Determine the (X, Y) coordinate at the center of the cell enclosing the given text.  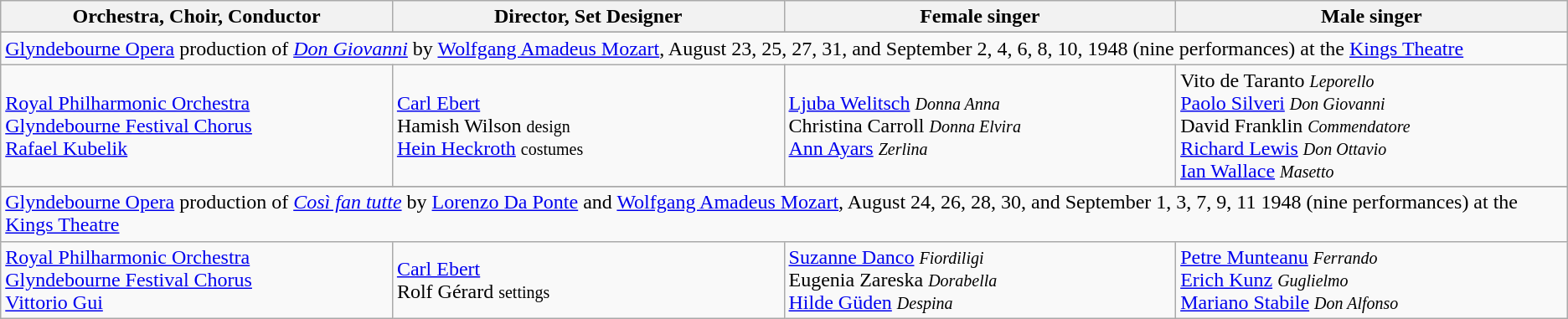
Royal Philharmonic OrchestraGlyndebourne Festival ChorusRafael Kubelik (197, 126)
Carl EbertHamish Wilson designHein Heckroth costumes (588, 126)
Ljuba Welitsch Donna AnnaChristina Carroll Donna ElviraAnn Ayars Zerlina (980, 126)
Carl EbertRolf Gérard settings (588, 280)
Orchestra, Choir, Conductor (197, 17)
Suzanne Danco FiordiligiEugenia Zareska DorabellaHilde Güden Despina (980, 280)
Director, Set Designer (588, 17)
Royal Philharmonic OrchestraGlyndebourne Festival ChorusVittorio Gui (197, 280)
Petre Munteanu FerrandoErich Kunz GuglielmoMariano Stabile Don Alfonso (1372, 280)
Vito de Taranto LeporelloPaolo Silveri Don GiovanniDavid Franklin CommendatoreRichard Lewis Don OttavioIan Wallace Masetto (1372, 126)
Male singer (1372, 17)
Female singer (980, 17)
